Determine the [x, y] coordinate at the center of the cell enclosing the given text.  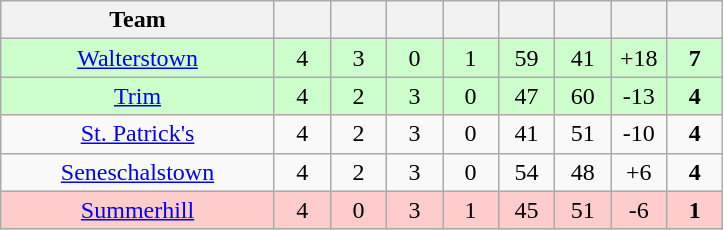
+18 [639, 58]
-13 [639, 96]
Seneschalstown [138, 172]
48 [583, 172]
-10 [639, 134]
59 [527, 58]
+6 [639, 172]
Team [138, 20]
47 [527, 96]
54 [527, 172]
45 [527, 210]
Trim [138, 96]
-6 [639, 210]
Summerhill [138, 210]
St. Patrick's [138, 134]
7 [695, 58]
Walterstown [138, 58]
60 [583, 96]
